Identify which cell holds the provided text, then report its (x, y) central coordinate. 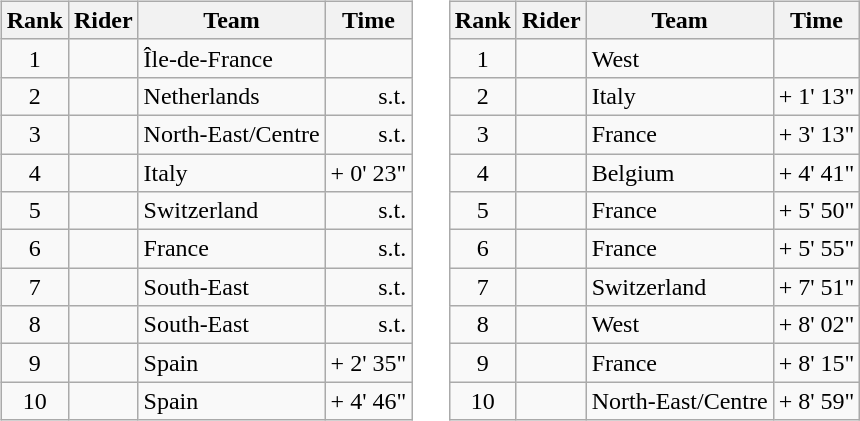
Belgium (680, 173)
+ 0' 23" (368, 173)
+ 5' 55" (816, 249)
Netherlands (232, 96)
+ 4' 46" (368, 401)
Île-de-France (232, 58)
+ 8' 15" (816, 363)
+ 1' 13" (816, 96)
+ 8' 59" (816, 401)
+ 3' 13" (816, 134)
+ 7' 51" (816, 287)
+ 8' 02" (816, 325)
+ 4' 41" (816, 173)
+ 5' 50" (816, 211)
+ 2' 35" (368, 363)
